Pinpoint the cell where the given text exists, returning its [x, y] midpoint coordinate. 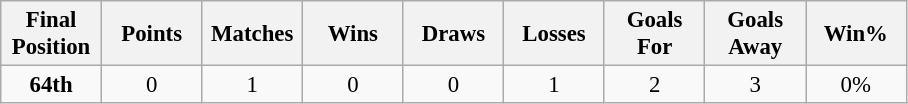
Final Position [52, 34]
64th [52, 85]
2 [654, 85]
Wins [354, 34]
Draws [454, 34]
3 [756, 85]
0% [856, 85]
Losses [554, 34]
Goals Away [756, 34]
Points [152, 34]
Win% [856, 34]
Matches [252, 34]
Goals For [654, 34]
